Pinpoint the cell where the given text exists, returning its (x, y) midpoint coordinate. 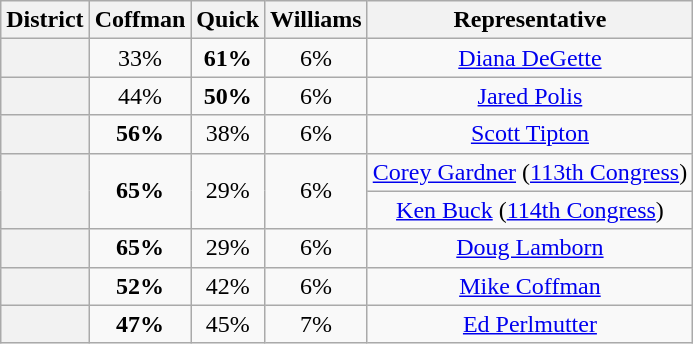
50% (228, 96)
33% (140, 58)
61% (228, 58)
47% (140, 324)
Scott Tipton (530, 134)
Ken Buck (114th Congress) (530, 210)
Coffman (140, 20)
Diana DeGette (530, 58)
44% (140, 96)
45% (228, 324)
7% (316, 324)
Quick (228, 20)
Representative (530, 20)
38% (228, 134)
Mike Coffman (530, 286)
Doug Lamborn (530, 248)
56% (140, 134)
52% (140, 286)
Williams (316, 20)
42% (228, 286)
District (45, 20)
Jared Polis (530, 96)
Corey Gardner (113th Congress) (530, 172)
Ed Perlmutter (530, 324)
